Output the (X, Y) coordinate of the center of the cell containing the given text.  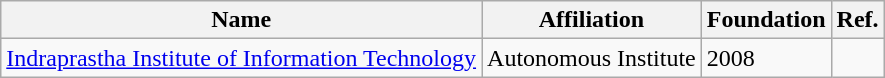
Indraprastha Institute of Information Technology (242, 58)
Name (242, 20)
Autonomous Institute (592, 58)
Foundation (766, 20)
2008 (766, 58)
Affiliation (592, 20)
Ref. (858, 20)
